Output the [X, Y] coordinate of the center of the cell containing the given text.  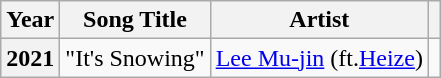
Artist [319, 20]
Song Title [135, 20]
"It's Snowing" [135, 58]
Year [30, 20]
Lee Mu-jin (ft.Heize) [319, 58]
2021 [30, 58]
